Extract the (x, y) coordinate from the center of the cell holding the provided text.  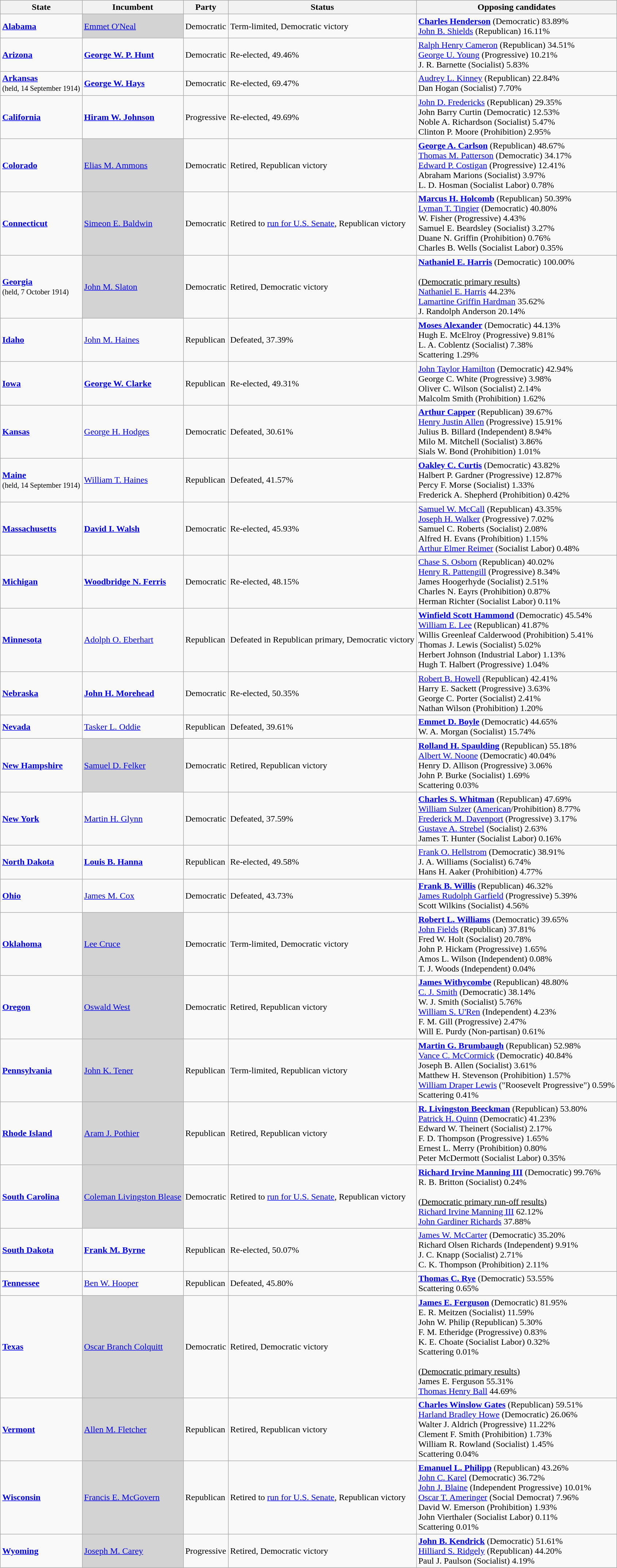
Connecticut (41, 223)
Joseph M. Carey (133, 1551)
State (41, 7)
Re-elected, 48.15% (322, 582)
Ben W. Hooper (133, 1283)
Idaho (41, 340)
Audrey L. Kinney (Republican) 22.84%Dan Hogan (Socialist) 7.70% (517, 83)
Defeated, 43.73% (322, 896)
Alabama (41, 26)
Frank B. Willis (Republican) 46.32%James Rudolph Garfield (Progressive) 5.39%Scott Wilkins (Socialist) 4.56% (517, 896)
New York (41, 819)
Texas (41, 1346)
Oswald West (133, 1007)
John M. Haines (133, 340)
Elias M. Ammons (133, 165)
Term-limited, Republican victory (322, 1070)
Thomas C. Rye (Democratic) 53.55%Scattering 0.65% (517, 1283)
Frank M. Byrne (133, 1250)
Vermont (41, 1429)
Arkansas(held, 14 September 1914) (41, 83)
John D. Fredericks (Republican) 29.35%John Barry Curtin (Democratic) 12.53%Noble A. Richardson (Socialist) 5.47%Clinton P. Moore (Prohibition) 2.95% (517, 117)
Rhode Island (41, 1133)
Party (206, 7)
George H. Hodges (133, 432)
John K. Tener (133, 1070)
Defeated, 41.57% (322, 480)
Lee Cruce (133, 944)
Defeated, 30.61% (322, 432)
Coleman Livingston Blease (133, 1197)
Woodbridge N. Ferris (133, 582)
Oklahoma (41, 944)
Pennsylvania (41, 1070)
Adolph O. Eberhart (133, 640)
John Taylor Hamilton (Democratic) 42.94%George C. White (Progressive) 3.98%Oliver C. Wilson (Socialist) 2.14%Malcolm Smith (Prohibition) 1.62% (517, 383)
Re-elected, 49.31% (322, 383)
Arizona (41, 55)
Robert B. Howell (Republican) 42.41%Harry E. Sackett (Progressive) 3.63%George C. Porter (Socialist) 2.41%Nathan Wilson (Prohibition) 1.20% (517, 693)
Nebraska (41, 693)
Kansas (41, 432)
Minnesota (41, 640)
George W. Clarke (133, 383)
Martin H. Glynn (133, 819)
Simeon E. Baldwin (133, 223)
Emmet D. Boyle (Democratic) 44.65%W. A. Morgan (Socialist) 15.74% (517, 727)
Michigan (41, 582)
Frank O. Hellstrom (Democratic) 38.91%J. A. Williams (Socialist) 6.74%Hans H. Aaker (Prohibition) 4.77% (517, 862)
Ralph Henry Cameron (Republican) 34.51%George U. Young (Progressive) 10.21%J. R. Barnette (Socialist) 5.83% (517, 55)
Hiram W. Johnson (133, 117)
Nevada (41, 727)
Emmet O'Neal (133, 26)
Ohio (41, 896)
Defeated, 37.39% (322, 340)
Defeated in Republican primary, Democratic victory (322, 640)
Aram J. Pothier (133, 1133)
William T. Haines (133, 480)
Charles Henderson (Democratic) 83.89%John B. Shields (Republican) 16.11% (517, 26)
California (41, 117)
Re-elected, 49.69% (322, 117)
Colorado (41, 165)
Opposing candidates (517, 7)
Re-elected, 50.35% (322, 693)
Samuel D. Felker (133, 765)
Tennessee (41, 1283)
Re-elected, 45.93% (322, 529)
Iowa (41, 383)
Louis B. Hanna (133, 862)
Moses Alexander (Democratic) 44.13%Hugh E. McElroy (Progressive) 9.81%L. A. Coblentz (Socialist) 7.38%Scattering 1.29% (517, 340)
Re-elected, 69.47% (322, 83)
Oregon (41, 1007)
Maine(held, 14 September 1914) (41, 480)
Defeated, 37.59% (322, 819)
Incumbent (133, 7)
James M. Cox (133, 896)
South Carolina (41, 1197)
James W. McCarter (Democratic) 35.20%Richard Olsen Richards (Independent) 9.91%J. C. Knapp (Socialist) 2.71%C. K. Thompson (Prohibition) 2.11% (517, 1250)
Re-elected, 49.46% (322, 55)
Georgia(held, 7 October 1914) (41, 287)
Wyoming (41, 1551)
Wisconsin (41, 1498)
John B. Kendrick (Democratic) 51.61%Hilliard S. Ridgely (Republican) 44.20%Paul J. Paulson (Socialist) 4.19% (517, 1551)
North Dakota (41, 862)
South Dakota (41, 1250)
Oscar Branch Colquitt (133, 1346)
Defeated, 39.61% (322, 727)
Tasker L. Oddie (133, 727)
John H. Morehead (133, 693)
Re-elected, 50.07% (322, 1250)
Francis E. McGovern (133, 1498)
Allen M. Fletcher (133, 1429)
George W. P. Hunt (133, 55)
Defeated, 45.80% (322, 1283)
David I. Walsh (133, 529)
George W. Hays (133, 83)
John M. Slaton (133, 287)
Oakley C. Curtis (Democratic) 43.82%Halbert P. Gardner (Progressive) 12.87%Percy F. Morse (Socialist) 1.33%Frederick A. Shepherd (Prohibition) 0.42% (517, 480)
New Hampshire (41, 765)
Massachusetts (41, 529)
Status (322, 7)
Re-elected, 49.58% (322, 862)
